For the text-containing cell, return its midpoint in [X, Y] coordinate format. 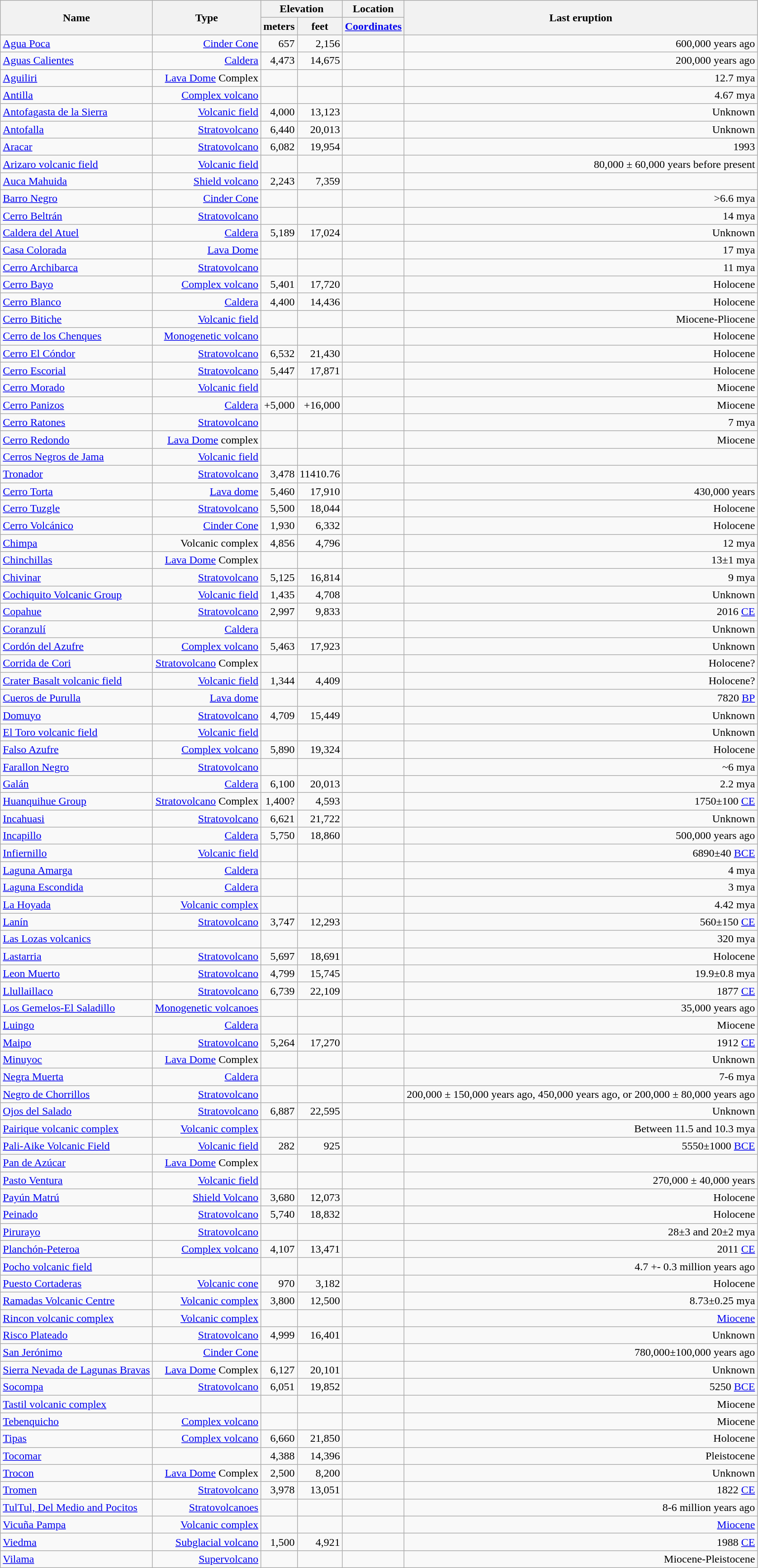
Domuyo [76, 715]
La Hoyada [76, 905]
2016 CE [581, 612]
Cerro Torta [76, 491]
Barro Negro [76, 198]
28±3 and 20±2 mya [581, 1232]
9 mya [581, 577]
Lava Dome complex [207, 439]
Cerro Panizos [76, 405]
Pali-Aike Volcanic Field [76, 1146]
Viedma [76, 1542]
35,000 years ago [581, 1008]
4.67 mya [581, 95]
Trocon [76, 1473]
19,324 [320, 749]
Cerro Volcánico [76, 526]
14,436 [320, 302]
Tebenquicho [76, 1421]
7-6 mya [581, 1077]
20,101 [320, 1370]
Stratovolcanoes [207, 1507]
21,850 [320, 1439]
13,051 [320, 1490]
Peinado [76, 1215]
13±1 mya [581, 560]
Volcanic cone [207, 1283]
15,745 [320, 973]
Cerro Archibarca [76, 267]
15,449 [320, 715]
14,396 [320, 1456]
Sierra Nevada de Lagunas Bravas [76, 1370]
Shield Volcano [207, 1197]
Casa Colorada [76, 250]
1,930 [279, 526]
6,621 [279, 819]
657 [279, 43]
19.9±0.8 mya [581, 973]
+16,000 [320, 405]
3,478 [279, 474]
1912 CE [581, 1042]
4,999 [279, 1335]
Pirurayo [76, 1232]
5250 BCE [581, 1387]
Cerro Morado [76, 388]
4,107 [279, 1249]
6,332 [320, 526]
Coranzulí [76, 629]
4,388 [279, 1456]
Copahue [76, 612]
4,409 [320, 681]
4,473 [279, 61]
El Toro volcanic field [76, 732]
Las Lozas volcanics [76, 939]
14,675 [320, 61]
6,532 [279, 353]
Huanquihue Group [76, 801]
Cueros de Purulla [76, 698]
Antilla [76, 95]
600,000 years ago [581, 43]
Cerro Ratones [76, 422]
Infiernillo [76, 853]
Vilama [76, 1559]
Aracar [76, 147]
Cerro El Cóndor [76, 353]
12 mya [581, 543]
Cochiquito Volcanic Group [76, 595]
500,000 years ago [581, 836]
Miocene-Pleistocene [581, 1559]
21,430 [320, 353]
Incapillo [76, 836]
Chimpa [76, 543]
5550±1000 BCE [581, 1146]
22,109 [320, 991]
Laguna Amarga [76, 870]
Maipo [76, 1042]
970 [279, 1283]
200,000 ± 150,000 years ago, 450,000 years ago, or 200,000 ± 80,000 years ago [581, 1094]
Ramadas Volcanic Centre [76, 1301]
Vicuña Pampa [76, 1525]
Cerros Negros de Jama [76, 457]
Coordinates [373, 26]
5,500 [279, 509]
11410.76 [320, 474]
6,660 [279, 1439]
5,697 [279, 956]
Negro de Chorrillos [76, 1094]
Cerro Bitiche [76, 319]
Payún Matrú [76, 1197]
Monogenetic volcanoes [207, 1008]
Ojos del Salado [76, 1111]
6,082 [279, 147]
3,978 [279, 1490]
Incahuasi [76, 819]
22,595 [320, 1111]
Laguna Escondida [76, 887]
Monogenetic volcano [207, 336]
Llullaillaco [76, 991]
Chinchillas [76, 560]
Subglacial volcano [207, 1542]
4 mya [581, 870]
11 mya [581, 267]
2011 CE [581, 1249]
12,073 [320, 1197]
Socompa [76, 1387]
Antofagasta de la Sierra [76, 112]
Cerro Bayo [76, 285]
Puesto Cortaderas [76, 1283]
17 mya [581, 250]
Caldera del Atuel [76, 233]
Minuyoc [76, 1060]
14 mya [581, 216]
2.2 mya [581, 784]
Aguas Calientes [76, 61]
6,440 [279, 129]
5,189 [279, 233]
4.42 mya [581, 905]
282 [279, 1146]
Rincon volcanic complex [76, 1318]
13,471 [320, 1249]
2,997 [279, 612]
TulTul, Del Medio and Pocitos [76, 1507]
Miocene-Pliocene [581, 319]
270,000 ± 40,000 years [581, 1180]
Risco Plateado [76, 1335]
17,871 [320, 371]
Tromen [76, 1490]
5,890 [279, 749]
4,856 [279, 543]
Cerro Beltrán [76, 216]
Cerro Redondo [76, 439]
Pairique volcanic complex [76, 1129]
6890±40 BCE [581, 853]
6,887 [279, 1111]
4,709 [279, 715]
Cordón del Azufre [76, 646]
Auca Mahuida [76, 181]
3,680 [279, 1197]
2,500 [279, 1473]
Elevation [302, 9]
5,463 [279, 646]
4,921 [320, 1542]
6,739 [279, 991]
Type [207, 18]
560±150 CE [581, 922]
925 [320, 1146]
12,500 [320, 1301]
1,435 [279, 595]
17,024 [320, 233]
8,200 [320, 1473]
18,832 [320, 1215]
6,051 [279, 1387]
18,044 [320, 509]
9,833 [320, 612]
Planchón-Peteroa [76, 1249]
3,747 [279, 922]
4,000 [279, 112]
Luingo [76, 1025]
Tipas [76, 1439]
Tronador [76, 474]
5,125 [279, 577]
Lastarria [76, 956]
San Jerónimo [76, 1353]
1822 CE [581, 1490]
Pocho volcanic field [76, 1266]
1,344 [279, 681]
Tastil volcanic complex [76, 1404]
Crater Basalt volcanic field [76, 681]
3,800 [279, 1301]
Pleistocene [581, 1456]
5,740 [279, 1215]
Cerro Escorial [76, 371]
~6 mya [581, 767]
21,722 [320, 819]
200,000 years ago [581, 61]
16,401 [320, 1335]
Tocomar [76, 1456]
Supervolcano [207, 1559]
13,123 [320, 112]
5,460 [279, 491]
3,182 [320, 1283]
Last eruption [581, 18]
Farallon Negro [76, 767]
4,400 [279, 302]
1988 CE [581, 1542]
17,720 [320, 285]
320 mya [581, 939]
430,000 years [581, 491]
>6.6 mya [581, 198]
18,860 [320, 836]
5,264 [279, 1042]
4,593 [320, 801]
1877 CE [581, 991]
Leon Muerto [76, 973]
17,910 [320, 491]
feet [320, 26]
+5,000 [279, 405]
Between 11.5 and 10.3 mya [581, 1129]
1,400? [279, 801]
17,270 [320, 1042]
5,401 [279, 285]
Pan de Azúcar [76, 1163]
Cerro Tuzgle [76, 509]
2,243 [279, 181]
4,708 [320, 595]
Antofalla [76, 129]
Pasto Ventura [76, 1180]
5,750 [279, 836]
1750±100 CE [581, 801]
6,100 [279, 784]
18,691 [320, 956]
4,799 [279, 973]
1993 [581, 147]
Chivinar [76, 577]
Agua Poca [76, 43]
Shield volcano [207, 181]
8-6 million years ago [581, 1507]
Negra Muerta [76, 1077]
12,293 [320, 922]
19,852 [320, 1387]
4,796 [320, 543]
16,814 [320, 577]
12.7 mya [581, 78]
7,359 [320, 181]
Lanín [76, 922]
Cerro de los Chenques [76, 336]
Name [76, 18]
19,954 [320, 147]
4.7 +- 0.3 million years ago [581, 1266]
Los Gemelos-El Saladillo [76, 1008]
Aguiliri [76, 78]
Galán [76, 784]
8.73±0.25 mya [581, 1301]
17,923 [320, 646]
7 mya [581, 422]
1,500 [279, 1542]
Corrida de Cori [76, 663]
Falso Azufre [76, 749]
Location [373, 9]
2,156 [320, 43]
5,447 [279, 371]
Cerro Blanco [76, 302]
Arizaro volcanic field [76, 164]
3 mya [581, 887]
Lava Dome [207, 250]
780,000±100,000 years ago [581, 1353]
7820 BP [581, 698]
meters [279, 26]
80,000 ± 60,000 years before present [581, 164]
6,127 [279, 1370]
